Detect which cell encompasses the target text, then output its [x, y] center coordinate. 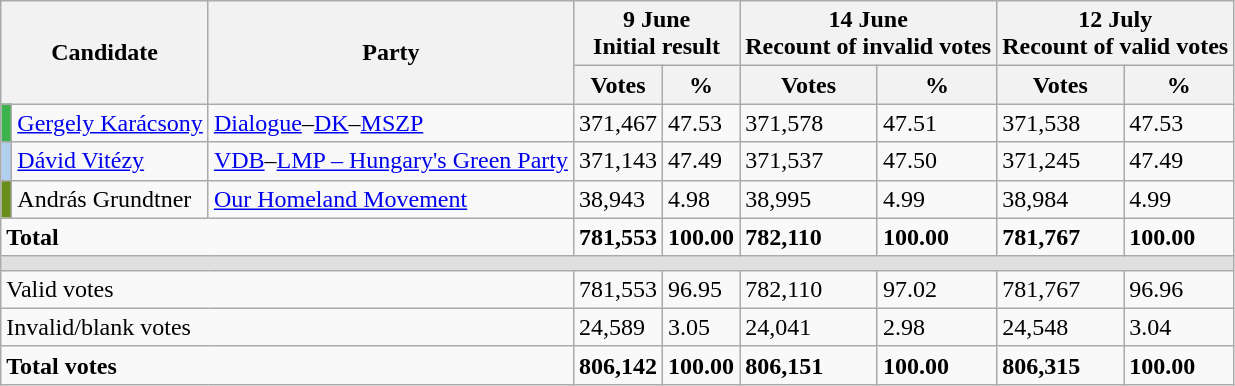
Candidate [105, 52]
371,143 [618, 161]
3.04 [1179, 327]
806,151 [809, 365]
371,537 [809, 161]
14 JuneRecount of invalid votes [868, 34]
96.95 [702, 289]
Total [288, 237]
Dialogue–DK–MSZP [390, 123]
Party [390, 52]
24,589 [618, 327]
24,041 [809, 327]
97.02 [936, 289]
371,538 [1060, 123]
38,995 [809, 199]
2.98 [936, 327]
38,984 [1060, 199]
4.98 [702, 199]
38,943 [618, 199]
3.05 [702, 327]
47.51 [936, 123]
96.96 [1179, 289]
Gergely Karácsony [110, 123]
24,548 [1060, 327]
Dávid Vitézy [110, 161]
371,578 [809, 123]
András Grundtner [110, 199]
12 JulyRecount of valid votes [1116, 34]
9 JuneInitial result [656, 34]
806,315 [1060, 365]
371,245 [1060, 161]
47.50 [936, 161]
Our Homeland Movement [390, 199]
Total votes [288, 365]
Valid votes [288, 289]
Invalid/blank votes [288, 327]
371,467 [618, 123]
VDB–LMP – Hungary's Green Party [390, 161]
806,142 [618, 365]
